Determine the [x, y] coordinate at the center of the cell enclosing the given text.  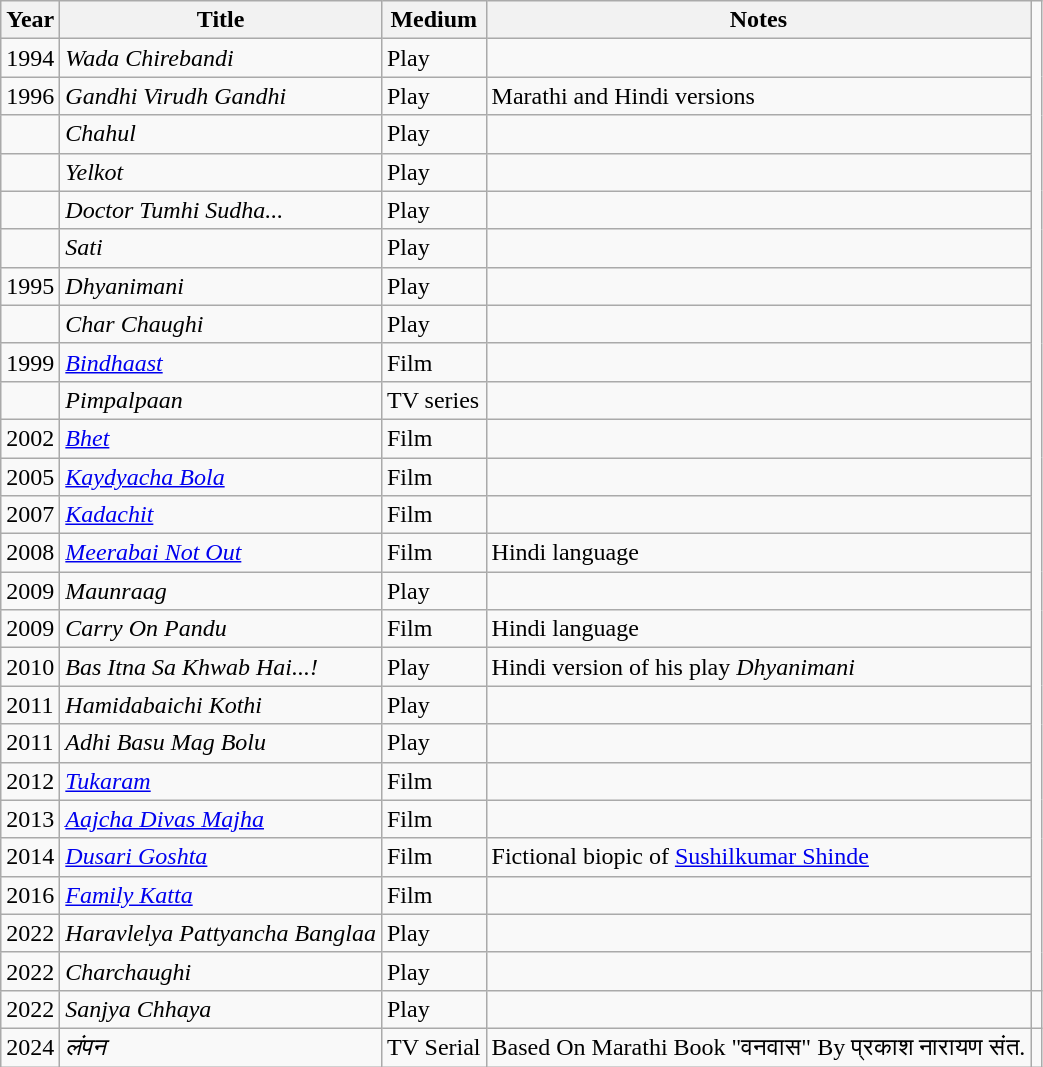
Chahul [221, 134]
Medium [434, 20]
2008 [30, 553]
Doctor Tumhi Sudha... [221, 210]
Carry On Pandu [221, 629]
Dhyanimani [221, 286]
Char Chaughi [221, 324]
Fictional biopic of Sushilkumar Shinde [758, 857]
Tukaram [221, 781]
2010 [30, 667]
1999 [30, 362]
Hamidabaichi Kothi [221, 705]
1994 [30, 58]
2005 [30, 477]
Hindi version of his play Dhyanimani [758, 667]
Kaydyacha Bola [221, 477]
Title [221, 20]
Yelkot [221, 172]
Based On Marathi Book "वनवास" By प्रकाश नारायण संत. [758, 1047]
Sati [221, 248]
Gandhi Virudh Gandhi [221, 96]
2016 [30, 895]
1996 [30, 96]
Haravlelya Pattyancha Banglaa [221, 933]
2014 [30, 857]
Notes [758, 20]
लंपन [221, 1047]
Marathi and Hindi versions [758, 96]
2013 [30, 819]
Bindhaast [221, 362]
Dusari Goshta [221, 857]
TV series [434, 400]
TV Serial [434, 1047]
Wada Chirebandi [221, 58]
Adhi Basu Mag Bolu [221, 743]
Maunraag [221, 591]
Bhet [221, 438]
2002 [30, 438]
2024 [30, 1047]
Aajcha Divas Majha [221, 819]
Bas Itna Sa Khwab Hai...! [221, 667]
Kadachit [221, 515]
Family Katta [221, 895]
Meerabai Not Out [221, 553]
2012 [30, 781]
Sanjya Chhaya [221, 1009]
1995 [30, 286]
Pimpalpaan [221, 400]
Charchaughi [221, 971]
Year [30, 20]
2007 [30, 515]
